For the text-containing cell, return its midpoint in [x, y] coordinate format. 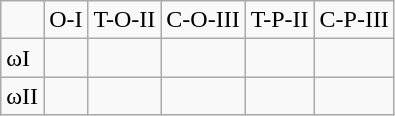
C-O-III [203, 20]
ωI [22, 58]
C-P-III [354, 20]
O-I [66, 20]
T-O-II [124, 20]
T-P-II [280, 20]
ωII [22, 96]
